Provide the [X, Y] coordinate of the cell's center where the given text is located.  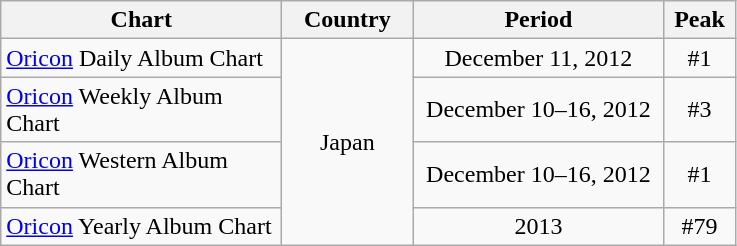
Peak [700, 20]
#79 [700, 226]
December 11, 2012 [538, 58]
Country [348, 20]
Oricon Western Album Chart [142, 174]
Oricon Daily Album Chart [142, 58]
#3 [700, 110]
Japan [348, 142]
Oricon Yearly Album Chart [142, 226]
Chart [142, 20]
Period [538, 20]
2013 [538, 226]
Oricon Weekly Album Chart [142, 110]
